Scan for the cell matching the given text and deliver its [x, y] coordinate at center. 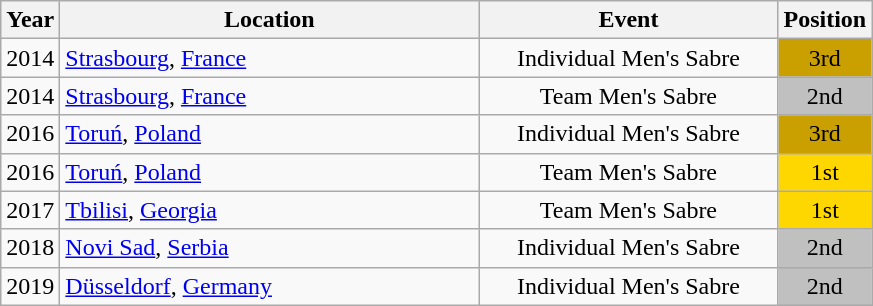
Düsseldorf, Germany [270, 286]
2019 [30, 286]
Position [825, 20]
Novi Sad, Serbia [270, 248]
Tbilisi, Georgia [270, 210]
2018 [30, 248]
2017 [30, 210]
Event [628, 20]
Location [270, 20]
Year [30, 20]
